For the text-containing cell, return its midpoint in [x, y] coordinate format. 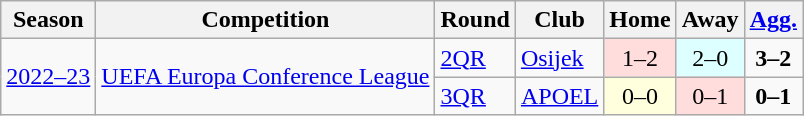
Osijek [559, 58]
3QR [475, 96]
2022–23 [48, 77]
Competition [266, 20]
1–2 [640, 58]
Round [475, 20]
2–0 [710, 58]
2QR [475, 58]
0–0 [640, 96]
Agg. [773, 20]
Away [710, 20]
UEFA Europa Conference League [266, 77]
Home [640, 20]
Season [48, 20]
APOEL [559, 96]
Club [559, 20]
3–2 [773, 58]
